Find where the given text appears and provide that cell's center as [X, Y] coordinate. 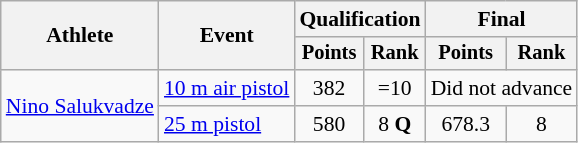
Did not advance [502, 88]
678.3 [466, 124]
Nino Salukvadze [80, 106]
Event [226, 36]
8 [542, 124]
10 m air pistol [226, 88]
8 Q [395, 124]
25 m pistol [226, 124]
=10 [395, 88]
Final [502, 19]
Athlete [80, 36]
580 [328, 124]
382 [328, 88]
Qualification [360, 19]
